Provide the [x, y] coordinate of the cell's center where the given text is located.  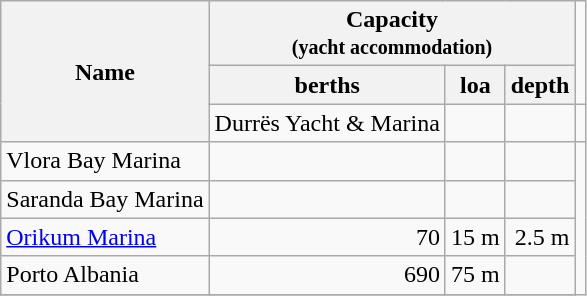
690 [327, 275]
Capacity (yacht accommodation) [392, 34]
2.5 m [540, 237]
Vlora Bay Marina [105, 161]
berths [327, 85]
Orikum Marina [105, 237]
loa [475, 85]
15 m [475, 237]
depth [540, 85]
Porto Albania [105, 275]
75 m [475, 275]
Saranda Bay Marina [105, 199]
Name [105, 72]
Durrës Yacht & Marina [327, 123]
70 [327, 237]
